Extract the [x, y] coordinate from the center of the cell holding the provided text.  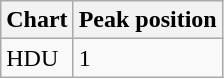
Chart [37, 20]
1 [148, 58]
HDU [37, 58]
Peak position [148, 20]
